Search for the cell housing the specified text and yield its [x, y] center coordinate. 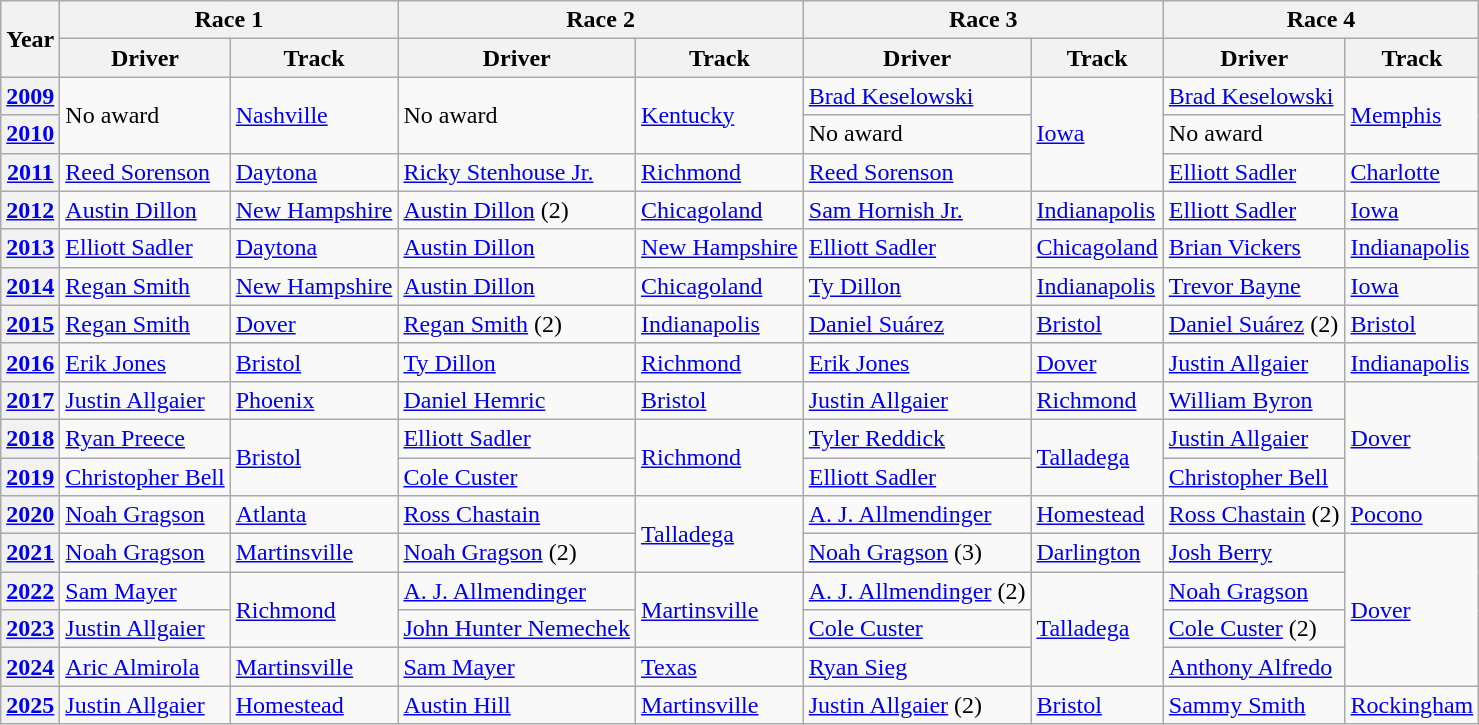
2010 [30, 134]
Ryan Preece [145, 438]
Race 2 [600, 20]
Cole Custer (2) [1254, 629]
Noah Gragson (3) [917, 553]
Memphis [1412, 115]
2020 [30, 515]
Sam Hornish Jr. [917, 210]
2015 [30, 324]
2023 [30, 629]
Anthony Alfredo [1254, 667]
Josh Berry [1254, 553]
John Hunter Nemechek [517, 629]
2013 [30, 248]
2021 [30, 553]
2017 [30, 400]
2011 [30, 172]
Nashville [314, 115]
Darlington [1097, 553]
Race 4 [1320, 20]
2012 [30, 210]
2025 [30, 705]
Noah Gragson (2) [517, 553]
2019 [30, 477]
2009 [30, 96]
Pocono [1412, 515]
Regan Smith (2) [517, 324]
Aric Almirola [145, 667]
Atlanta [314, 515]
Ross Chastain (2) [1254, 515]
2014 [30, 286]
Austin Hill [517, 705]
Race 1 [229, 20]
Ricky Stenhouse Jr. [517, 172]
Year [30, 39]
Kentucky [720, 115]
Ross Chastain [517, 515]
Phoenix [314, 400]
2016 [30, 362]
Texas [720, 667]
Sammy Smith [1254, 705]
Justin Allgaier (2) [917, 705]
Rockingham [1412, 705]
2022 [30, 591]
Daniel Suárez [917, 324]
Daniel Suárez (2) [1254, 324]
2024 [30, 667]
A. J. Allmendinger (2) [917, 591]
Austin Dillon (2) [517, 210]
Race 3 [983, 20]
Tyler Reddick [917, 438]
2018 [30, 438]
Charlotte [1412, 172]
Daniel Hemric [517, 400]
William Byron [1254, 400]
Brian Vickers [1254, 248]
Ryan Sieg [917, 667]
Trevor Bayne [1254, 286]
